Return [x, y] of the center of cell containing provided text 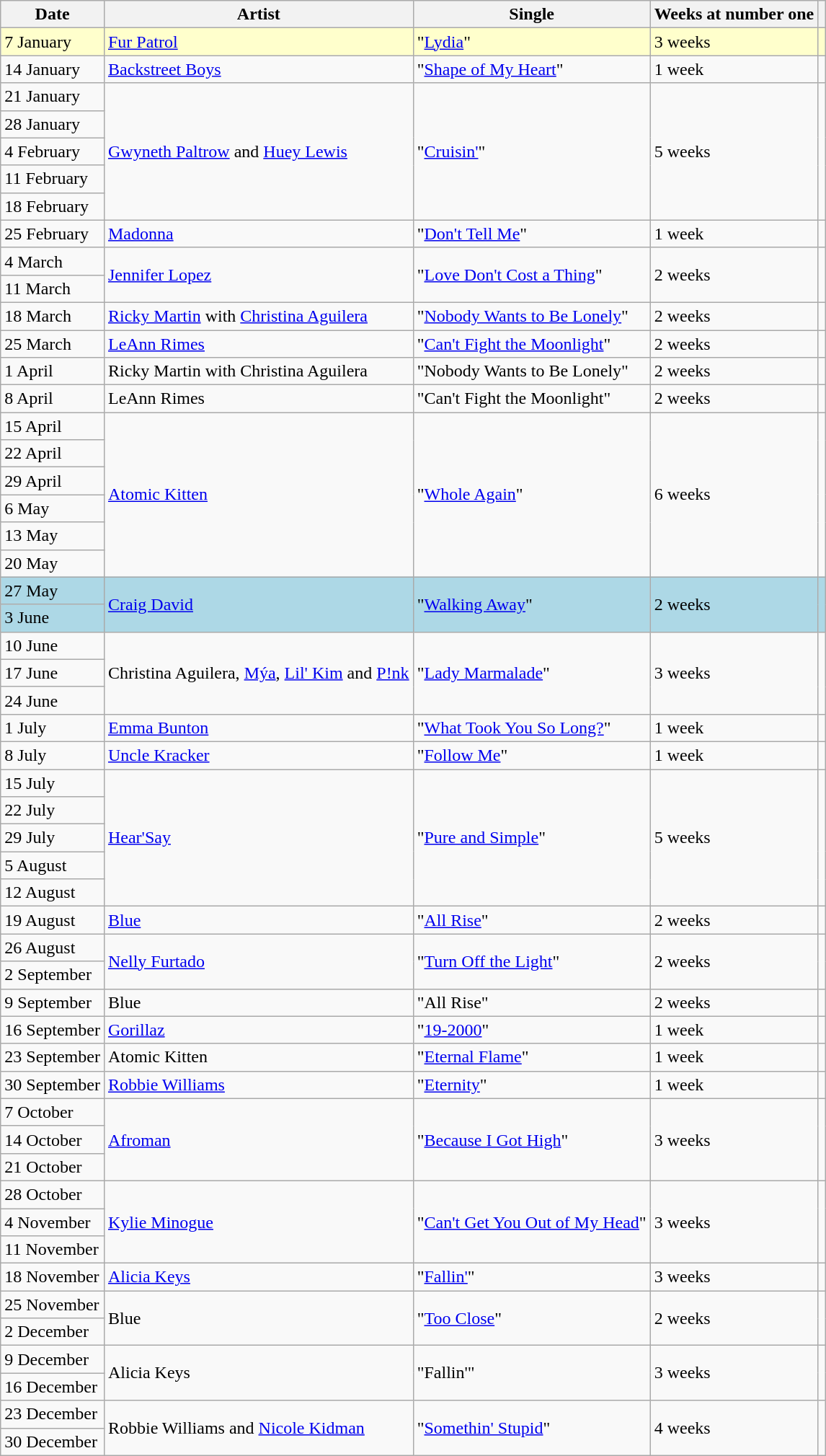
30 September [53, 1085]
15 April [53, 426]
10 June [53, 645]
24 June [53, 700]
"Lydia" [532, 42]
11 March [53, 288]
6 weeks [734, 495]
15 July [53, 782]
20 May [53, 563]
Hear'Say [258, 837]
1 April [53, 371]
Gwyneth Paltrow and Huey Lewis [258, 151]
"Eternity" [532, 1085]
16 September [53, 1030]
22 July [53, 811]
Uncle Kracker [258, 755]
"Love Don't Cost a Thing" [532, 275]
1 July [53, 728]
Craig David [258, 604]
"Follow Me" [532, 755]
16 December [53, 1387]
Christina Aguilera, Mýa, Lil' Kim and P!nk [258, 673]
4 weeks [734, 1428]
2 December [53, 1332]
25 February [53, 234]
18 February [53, 206]
Gorillaz [258, 1030]
Emma Bunton [258, 728]
8 April [53, 399]
2 September [53, 975]
4 March [53, 261]
4 February [53, 151]
23 September [53, 1057]
"Too Close" [532, 1318]
18 November [53, 1277]
26 August [53, 948]
11 November [53, 1250]
28 October [53, 1194]
"Walking Away" [532, 604]
Single [532, 14]
Backstreet Boys [258, 69]
"Pure and Simple" [532, 837]
4 November [53, 1222]
Nelly Furtado [258, 961]
"Shape of My Heart" [532, 69]
9 September [53, 1002]
9 December [53, 1359]
"Because I Got High" [532, 1139]
14 October [53, 1139]
Robbie Williams and Nicole Kidman [258, 1428]
Date [53, 14]
"What Took You So Long?" [532, 728]
25 March [53, 344]
Fur Patrol [258, 42]
"Don't Tell Me" [532, 234]
18 March [53, 316]
19 August [53, 920]
Afroman [258, 1139]
"Turn Off the Light" [532, 961]
22 April [53, 454]
7 October [53, 1112]
"Cruisin'" [532, 151]
"Eternal Flame" [532, 1057]
"Can't Get You Out of My Head" [532, 1222]
25 November [53, 1305]
17 June [53, 673]
Jennifer Lopez [258, 275]
"Whole Again" [532, 495]
Artist [258, 14]
3 June [53, 618]
29 July [53, 838]
8 July [53, 755]
"Lady Marmalade" [532, 673]
5 August [53, 865]
Robbie Williams [258, 1085]
30 December [53, 1442]
Madonna [258, 234]
28 January [53, 124]
"19-2000" [532, 1030]
7 January [53, 42]
23 December [53, 1414]
21 October [53, 1167]
11 February [53, 179]
14 January [53, 69]
Weeks at number one [734, 14]
"Somethin' Stupid" [532, 1428]
27 May [53, 591]
Kylie Minogue [258, 1222]
13 May [53, 536]
21 January [53, 97]
29 April [53, 481]
6 May [53, 508]
12 August [53, 893]
